Provide the (x, y) coordinate of the cell's center where the given text is located.  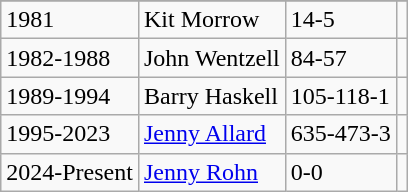
Jenny Rohn (212, 172)
635-473-3 (340, 134)
0-0 (340, 172)
1995-2023 (70, 134)
Kit Morrow (212, 20)
2024-Present (70, 172)
105-118-1 (340, 96)
1989-1994 (70, 96)
84-57 (340, 58)
14-5 (340, 20)
Jenny Allard (212, 134)
1981 (70, 20)
John Wentzell (212, 58)
1982-1988 (70, 58)
Barry Haskell (212, 96)
